Extract the (x, y) coordinate from the center of the cell holding the provided text.  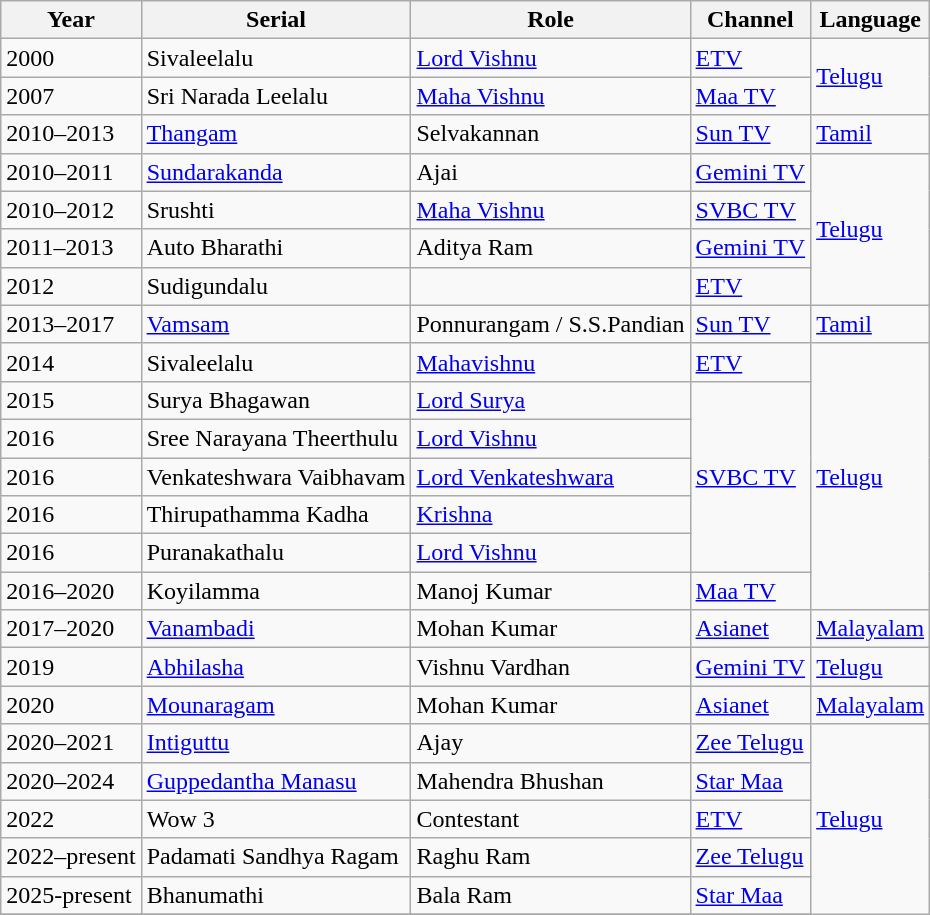
Guppedantha Manasu (276, 781)
Sundarakanda (276, 172)
2022 (71, 819)
2000 (71, 58)
Lord Venkateshwara (550, 477)
2011–2013 (71, 248)
Language (870, 20)
Mahendra Bhushan (550, 781)
Auto Bharathi (276, 248)
Aditya Ram (550, 248)
Koyilamma (276, 591)
Raghu Ram (550, 857)
2019 (71, 667)
2013–2017 (71, 324)
Abhilasha (276, 667)
Vamsam (276, 324)
2020–2021 (71, 743)
Venkateshwara Vaibhavam (276, 477)
Sudigundalu (276, 286)
Krishna (550, 515)
2012 (71, 286)
2025-present (71, 895)
Mahavishnu (550, 362)
Vanambadi (276, 629)
Mounaragam (276, 705)
2016–2020 (71, 591)
Vishnu Vardhan (550, 667)
2017–2020 (71, 629)
2010–2012 (71, 210)
Srushti (276, 210)
Role (550, 20)
Ajai (550, 172)
2022–present (71, 857)
Thangam (276, 134)
2007 (71, 96)
2014 (71, 362)
Intiguttu (276, 743)
Year (71, 20)
Ajay (550, 743)
Sree Narayana Theerthulu (276, 438)
Channel (750, 20)
Sri Narada Leelalu (276, 96)
2015 (71, 400)
Surya Bhagawan (276, 400)
2020–2024 (71, 781)
Bhanumathi (276, 895)
Lord Surya (550, 400)
Wow 3 (276, 819)
Ponnurangam / S.S.Pandian (550, 324)
Puranakathalu (276, 553)
2020 (71, 705)
Selvakannan (550, 134)
Contestant (550, 819)
Bala Ram (550, 895)
Serial (276, 20)
2010–2013 (71, 134)
Padamati Sandhya Ragam (276, 857)
2010–2011 (71, 172)
Manoj Kumar (550, 591)
Thirupathamma Kadha (276, 515)
